Extract the [x, y] coordinate from the center of the cell holding the provided text.  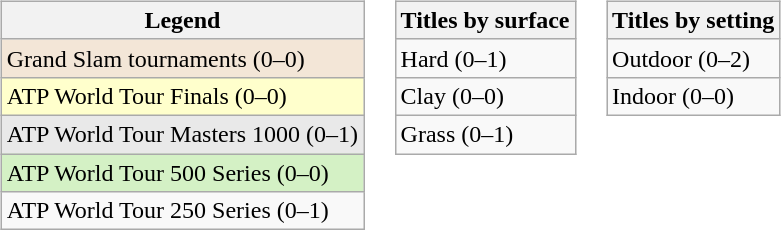
Indoor (0–0) [694, 96]
Clay (0–0) [485, 96]
Titles by surface [485, 20]
Titles by setting [694, 20]
ATP World Tour Masters 1000 (0–1) [182, 134]
Hard (0–1) [485, 58]
Outdoor (0–2) [694, 58]
Legend [182, 20]
Grand Slam tournaments (0–0) [182, 58]
ATP World Tour 250 Series (0–1) [182, 211]
ATP World Tour 500 Series (0–0) [182, 173]
Grass (0–1) [485, 134]
ATP World Tour Finals (0–0) [182, 96]
